Locate the cell with the specified text and output its (x, y) center coordinate. 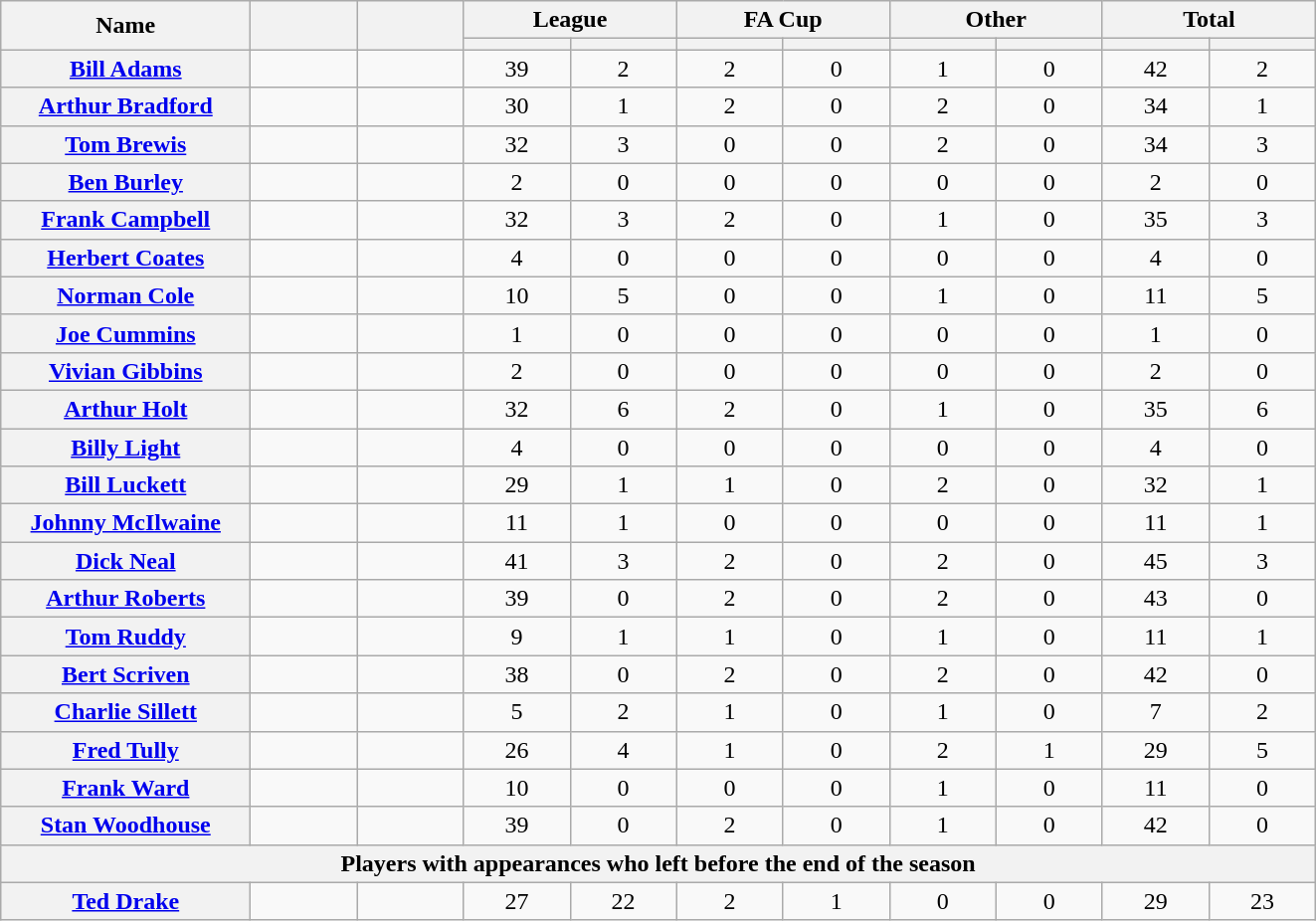
Frank Ward (125, 788)
Billy Light (125, 447)
22 (623, 901)
7 (1156, 712)
Total (1209, 20)
45 (1156, 561)
Bill Luckett (125, 485)
38 (517, 674)
Arthur Holt (125, 409)
Dick Neal (125, 561)
Bert Scriven (125, 674)
41 (517, 561)
9 (517, 637)
Tom Ruddy (125, 637)
30 (517, 106)
26 (517, 750)
Arthur Roberts (125, 599)
FA Cup (783, 20)
Frank Campbell (125, 220)
Ben Burley (125, 182)
Charlie Sillett (125, 712)
Arthur Bradford (125, 106)
Players with appearances who left before the end of the season (658, 863)
Name (125, 26)
Other (996, 20)
Bill Adams (125, 69)
Norman Cole (125, 295)
Fred Tully (125, 750)
Herbert Coates (125, 258)
23 (1261, 901)
Vivian Gibbins (125, 371)
Ted Drake (125, 901)
Tom Brewis (125, 144)
Johnny McIlwaine (125, 523)
27 (517, 901)
Stan Woodhouse (125, 826)
Joe Cummins (125, 333)
League (570, 20)
43 (1156, 599)
